Return the [X, Y] coordinate for the center point of the cell that contains the specified text.  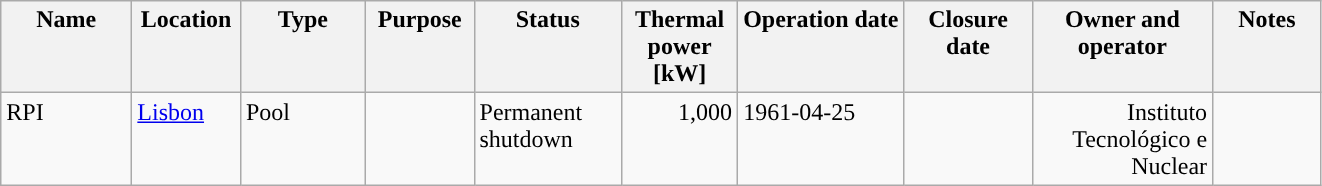
Owner and operator [1122, 47]
Lisbon [186, 139]
Pool [302, 139]
Closure date [968, 47]
RPI [66, 139]
1,000 [680, 139]
Name [66, 47]
1961-04-25 [821, 139]
Instituto Tecnológico e Nuclear [1122, 139]
Notes [1268, 47]
Location [186, 47]
Status [548, 47]
Thermal power [kW] [680, 47]
Purpose [420, 47]
Operation date [821, 47]
Permanent shutdown [548, 139]
Type [302, 47]
